Scan for the cell matching the given text and deliver its [x, y] coordinate at center. 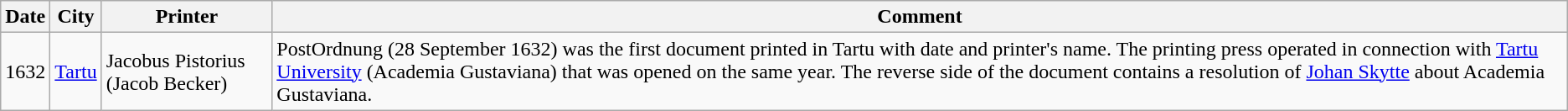
Date [25, 17]
City [75, 17]
Tartu [75, 71]
Jacobus Pistorius (Jacob Becker) [187, 71]
Comment [920, 17]
1632 [25, 71]
Printer [187, 17]
